Extract the [X, Y] coordinate from the center of the cell holding the provided text.  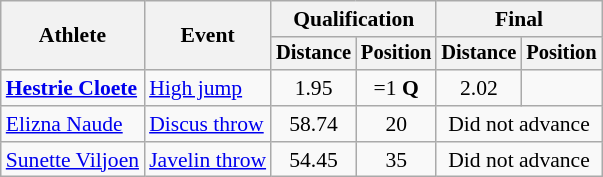
Qualification [354, 19]
2.02 [478, 88]
Hestrie Cloete [72, 88]
1.95 [314, 88]
Discus throw [208, 124]
20 [396, 124]
Event [208, 36]
58.74 [314, 124]
Elizna Naude [72, 124]
=1 Q [396, 88]
Did not advance [518, 124]
Athlete [72, 36]
Final [518, 19]
High jump [208, 88]
